Return [X, Y] of the center of cell containing provided text 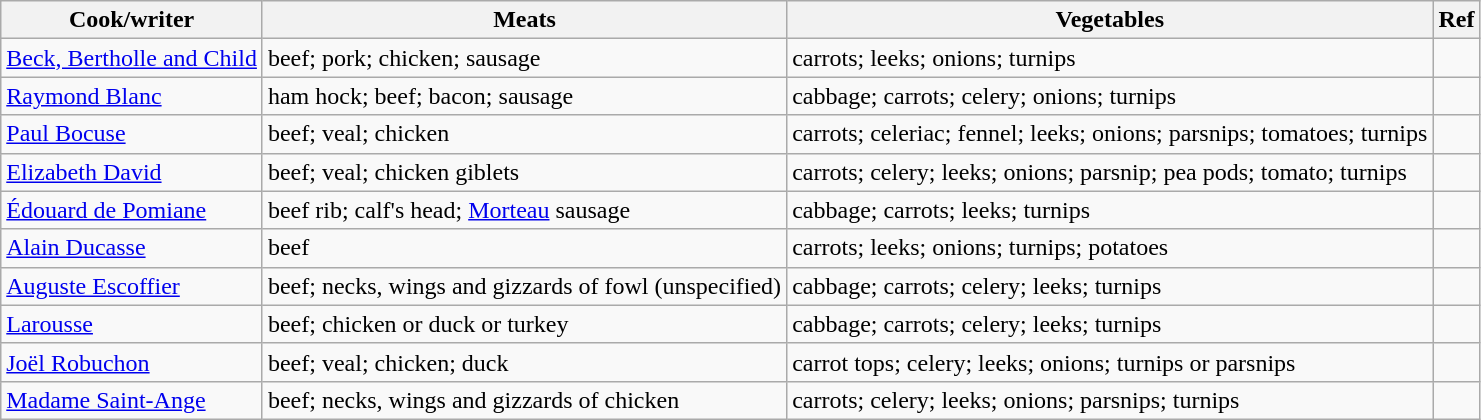
Paul Bocuse [132, 134]
Vegetables [1110, 20]
beef; pork; chicken; sausage [524, 58]
carrots; celeriac; fennel; leeks; onions; parsnips; tomatoes; turnips [1110, 134]
Meats [524, 20]
Édouard de Pomiane [132, 210]
Larousse [132, 324]
Joël Robuchon [132, 362]
Alain Ducasse [132, 248]
cabbage; carrots; leeks; turnips [1110, 210]
beef [524, 248]
Raymond Blanc [132, 96]
Auguste Escoffier [132, 286]
beef; necks, wings and gizzards of fowl (unspecified) [524, 286]
carrots; leeks; onions; turnips; potatoes [1110, 248]
beef; veal; chicken giblets [524, 172]
Elizabeth David [132, 172]
carrot tops; celery; leeks; onions; turnips or parsnips [1110, 362]
beef rib; calf's head; Morteau sausage [524, 210]
beef; veal; chicken [524, 134]
beef; chicken or duck or turkey [524, 324]
beef; veal; chicken; duck [524, 362]
carrots; leeks; onions; turnips [1110, 58]
carrots; celery; leeks; onions; parsnips; turnips [1110, 400]
cabbage; carrots; celery; onions; turnips [1110, 96]
Beck, Bertholle and Child [132, 58]
Cook/writer [132, 20]
beef; necks, wings and gizzards of chicken [524, 400]
Ref [1456, 20]
carrots; celery; leeks; onions; parsnip; pea pods; tomato; turnips [1110, 172]
ham hock; beef; bacon; sausage [524, 96]
Madame Saint-Ange [132, 400]
